Return [X, Y] of the center of cell containing provided text 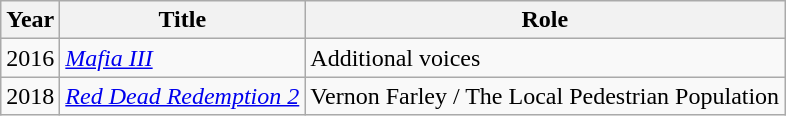
2018 [30, 96]
2016 [30, 58]
Additional voices [545, 58]
Year [30, 20]
Role [545, 20]
Title [182, 20]
Mafia III [182, 58]
Red Dead Redemption 2 [182, 96]
Vernon Farley / The Local Pedestrian Population [545, 96]
